Determine the (X, Y) coordinate at the center of the cell enclosing the given text.  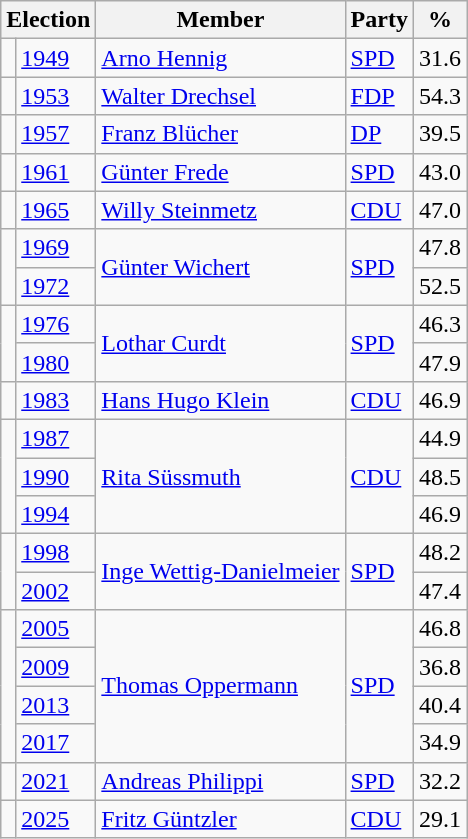
Inge Wettig-Danielmeier (220, 572)
1990 (56, 477)
Walter Drechsel (220, 96)
1994 (56, 515)
46.3 (440, 324)
47.0 (440, 210)
1965 (56, 210)
2009 (56, 667)
1957 (56, 134)
44.9 (440, 438)
46.8 (440, 629)
47.9 (440, 362)
29.1 (440, 819)
1953 (56, 96)
Member (220, 20)
1998 (56, 553)
2021 (56, 781)
40.4 (440, 705)
1987 (56, 438)
54.3 (440, 96)
Hans Hugo Klein (220, 400)
1949 (56, 58)
47.4 (440, 591)
43.0 (440, 172)
48.2 (440, 553)
Willy Steinmetz (220, 210)
FDP (379, 96)
47.8 (440, 248)
1976 (56, 324)
1983 (56, 400)
1969 (56, 248)
2002 (56, 591)
2005 (56, 629)
34.9 (440, 743)
Rita Süssmuth (220, 476)
Lothar Curdt (220, 343)
32.2 (440, 781)
31.6 (440, 58)
39.5 (440, 134)
Arno Hennig (220, 58)
Andreas Philippi (220, 781)
1980 (56, 362)
Election (48, 20)
Franz Blücher (220, 134)
Party (379, 20)
2017 (56, 743)
1961 (56, 172)
Günter Wichert (220, 267)
52.5 (440, 286)
DP (379, 134)
48.5 (440, 477)
1972 (56, 286)
Fritz Güntzler (220, 819)
2013 (56, 705)
36.8 (440, 667)
Thomas Oppermann (220, 686)
Günter Frede (220, 172)
% (440, 20)
2025 (56, 819)
